Scan for the cell matching the given text and deliver its [x, y] coordinate at center. 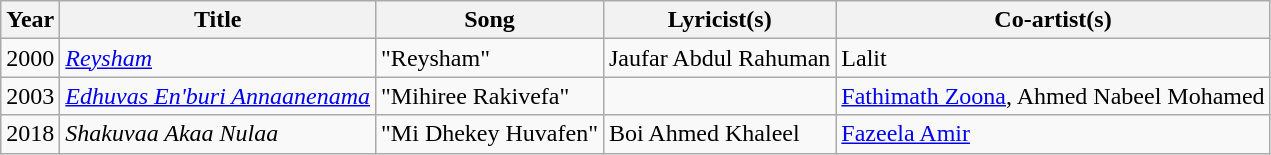
Fathimath Zoona, Ahmed Nabeel Mohamed [1053, 96]
2000 [30, 58]
Lyricist(s) [719, 20]
Lalit [1053, 58]
Year [30, 20]
Reysham [218, 58]
2003 [30, 96]
"Reysham" [490, 58]
Co-artist(s) [1053, 20]
Edhuvas En'buri Annaanenama [218, 96]
"Mihiree Rakivefa" [490, 96]
Song [490, 20]
Fazeela Amir [1053, 134]
Shakuvaa Akaa Nulaa [218, 134]
2018 [30, 134]
Title [218, 20]
Boi Ahmed Khaleel [719, 134]
Jaufar Abdul Rahuman [719, 58]
"Mi Dhekey Huvafen" [490, 134]
